Pinpoint the cell where the given text exists, returning its [X, Y] midpoint coordinate. 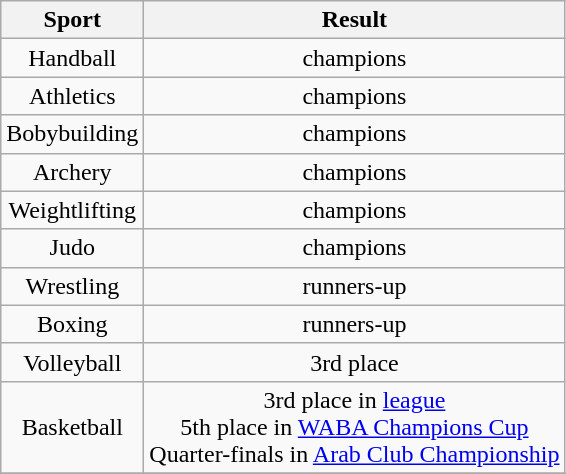
Bobybuilding [72, 134]
Basketball [72, 427]
3rd place in league5th place in WABA Champions CupQuarter-finals in Arab Club Championship [354, 427]
Athletics [72, 96]
Sport [72, 20]
Result [354, 20]
Wrestling [72, 286]
Weightlifting [72, 210]
3rd place [354, 362]
Handball [72, 58]
Judo [72, 248]
Boxing [72, 324]
Archery [72, 172]
Volleyball [72, 362]
